For the text-containing cell, return its midpoint in (X, Y) coordinate format. 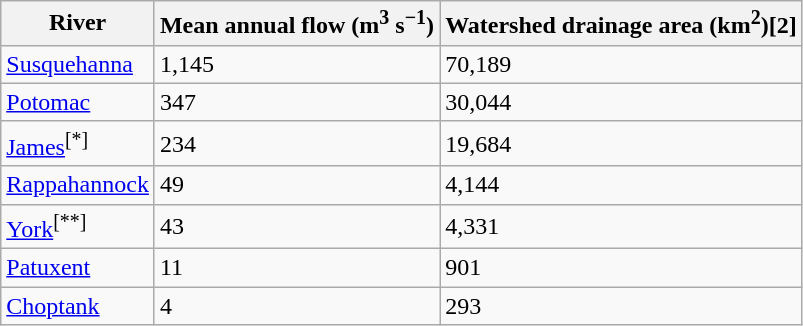
4,144 (622, 185)
York[**] (78, 226)
River (78, 24)
19,684 (622, 144)
49 (296, 185)
347 (296, 102)
11 (296, 268)
4,331 (622, 226)
Choptank (78, 306)
1,145 (296, 64)
293 (622, 306)
Patuxent (78, 268)
43 (296, 226)
901 (622, 268)
Mean annual flow (m3 s−1) (296, 24)
70,189 (622, 64)
Potomac (78, 102)
James[*] (78, 144)
Watershed drainage area (km2)[2] (622, 24)
30,044 (622, 102)
Rappahannock (78, 185)
234 (296, 144)
Susquehanna (78, 64)
4 (296, 306)
